Determine the (X, Y) coordinate at the center of the cell enclosing the given text.  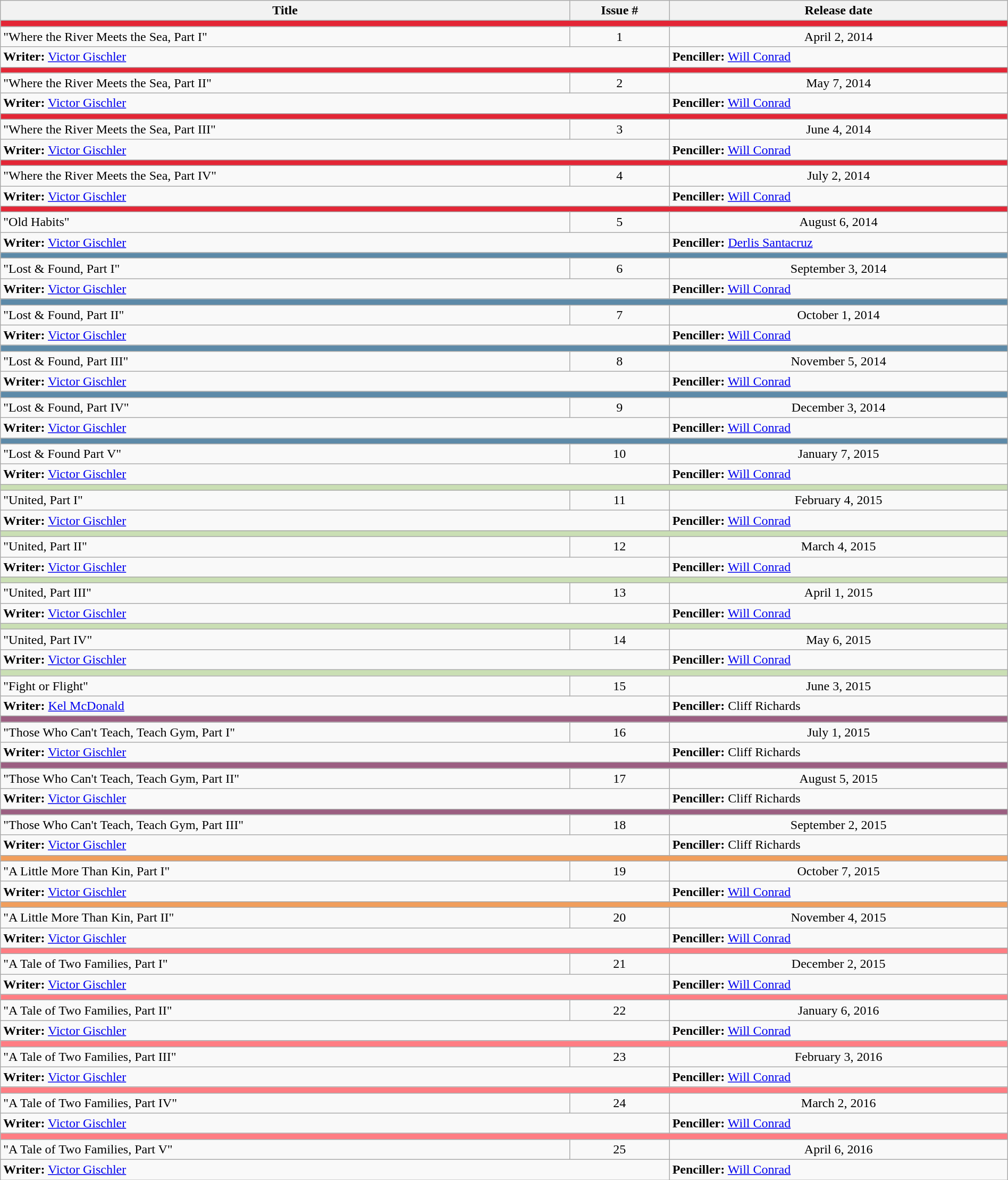
"United, Part I" (285, 500)
June 4, 2014 (838, 129)
October 1, 2014 (838, 315)
"United, Part III" (285, 593)
Writer: Kel McDonald (335, 706)
May 6, 2015 (838, 639)
9 (620, 407)
May 7, 2014 (838, 83)
Penciller: Derlis Santacruz (838, 242)
"Where the River Meets the Sea, Part IV" (285, 175)
September 3, 2014 (838, 269)
13 (620, 593)
August 5, 2015 (838, 779)
"Where the River Meets the Sea, Part II" (285, 83)
"Lost & Found, Part II" (285, 315)
"A Little More Than Kin, Part I" (285, 871)
April 6, 2016 (838, 1149)
24 (620, 1103)
Issue # (620, 11)
March 4, 2015 (838, 547)
"Where the River Meets the Sea, Part III" (285, 129)
8 (620, 361)
10 (620, 454)
18 (620, 825)
1 (620, 37)
12 (620, 547)
25 (620, 1149)
16 (620, 732)
"A Tale of Two Families, Part I" (285, 964)
February 4, 2015 (838, 500)
July 1, 2015 (838, 732)
"Old Habits" (285, 222)
"Those Who Can't Teach, Teach Gym, Part I" (285, 732)
"United, Part II" (285, 547)
6 (620, 269)
17 (620, 779)
April 1, 2015 (838, 593)
21 (620, 964)
"Lost & Found, Part IV" (285, 407)
22 (620, 1010)
"Those Who Can't Teach, Teach Gym, Part III" (285, 825)
"Those Who Can't Teach, Teach Gym, Part II" (285, 779)
15 (620, 685)
"Lost & Found, Part I" (285, 269)
5 (620, 222)
November 5, 2014 (838, 361)
"Lost & Found, Part III" (285, 361)
"A Tale of Two Families, Part III" (285, 1057)
April 2, 2014 (838, 37)
19 (620, 871)
February 3, 2016 (838, 1057)
July 2, 2014 (838, 175)
4 (620, 175)
March 2, 2016 (838, 1103)
"United, Part IV" (285, 639)
11 (620, 500)
"A Tale of Two Families, Part V" (285, 1149)
14 (620, 639)
"Fight or Flight" (285, 685)
20 (620, 917)
"A Little More Than Kin, Part II" (285, 917)
December 2, 2015 (838, 964)
"Lost & Found Part V" (285, 454)
June 3, 2015 (838, 685)
"Where the River Meets the Sea, Part I" (285, 37)
Title (285, 11)
23 (620, 1057)
August 6, 2014 (838, 222)
October 7, 2015 (838, 871)
January 6, 2016 (838, 1010)
7 (620, 315)
2 (620, 83)
Release date (838, 11)
December 3, 2014 (838, 407)
November 4, 2015 (838, 917)
"A Tale of Two Families, Part II" (285, 1010)
3 (620, 129)
"A Tale of Two Families, Part IV" (285, 1103)
January 7, 2015 (838, 454)
September 2, 2015 (838, 825)
